Search for the cell housing the specified text and yield its [x, y] center coordinate. 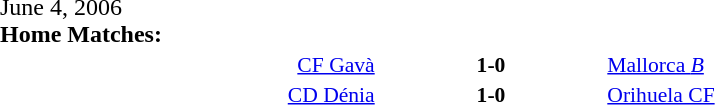
1-0 [492, 64]
